Determine the (x, y) coordinate at the center of the cell enclosing the given text.  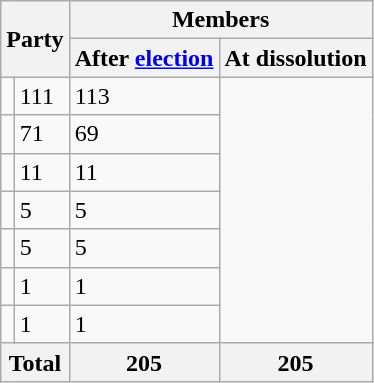
Members (220, 20)
Total (35, 362)
111 (42, 96)
71 (42, 134)
113 (144, 96)
At dissolution (296, 58)
After election (144, 58)
69 (144, 134)
Party (35, 39)
